For the text-containing cell, return its midpoint in [X, Y] coordinate format. 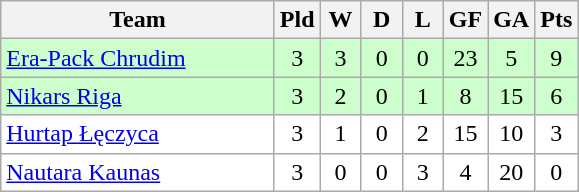
Nautara Kaunas [138, 172]
Pts [556, 20]
4 [465, 172]
L [422, 20]
10 [512, 134]
Hurtap Łęczyca [138, 134]
6 [556, 96]
Team [138, 20]
5 [512, 58]
Pld [297, 20]
D [382, 20]
Era-Pack Chrudim [138, 58]
GF [465, 20]
8 [465, 96]
23 [465, 58]
GA [512, 20]
9 [556, 58]
W [340, 20]
20 [512, 172]
Nikars Riga [138, 96]
